Extract the [x, y] coordinate from the center of the cell holding the provided text.  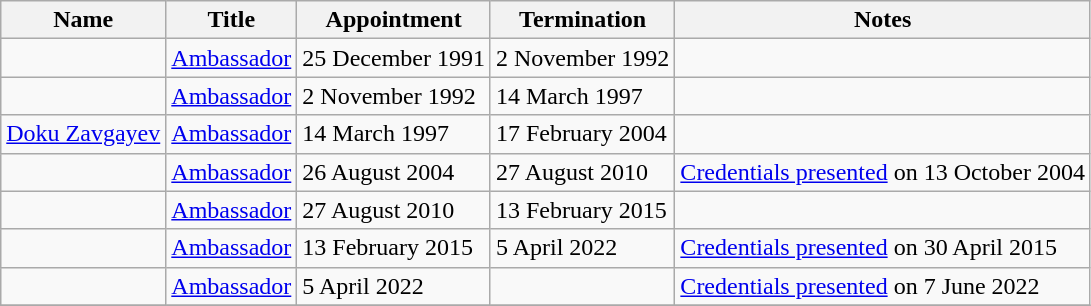
Notes [883, 20]
17 February 2004 [582, 134]
Credentials presented on 30 April 2015 [883, 248]
Appointment [394, 20]
Doku Zavgayev [84, 134]
25 December 1991 [394, 58]
Title [232, 20]
Credentials presented on 13 October 2004 [883, 172]
26 August 2004 [394, 172]
Credentials presented on 7 June 2022 [883, 286]
Termination [582, 20]
Name [84, 20]
